Pinpoint the cell where the given text exists, returning its [X, Y] midpoint coordinate. 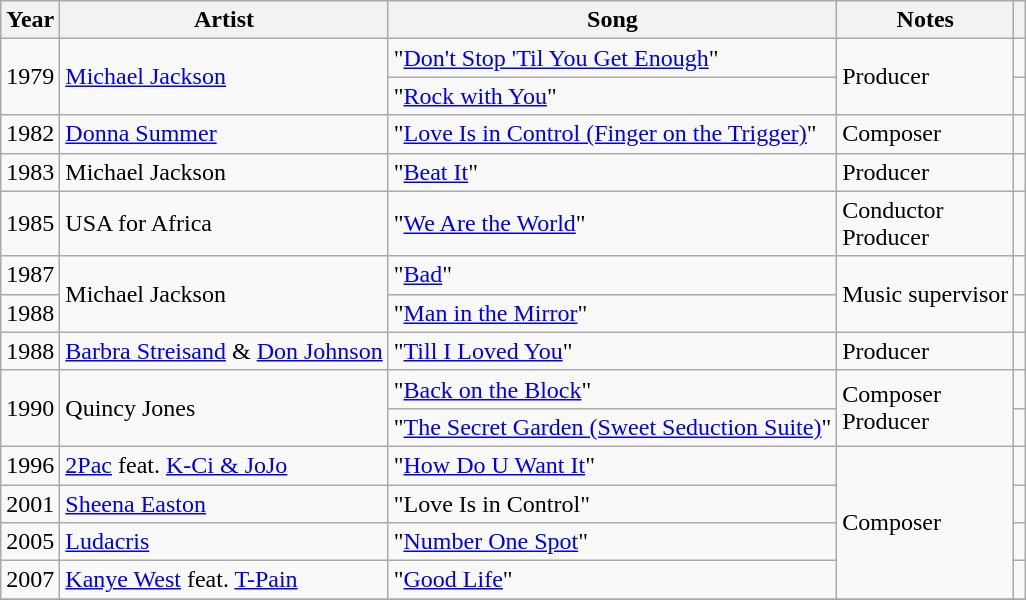
"Rock with You" [612, 96]
1985 [30, 224]
Donna Summer [224, 134]
USA for Africa [224, 224]
Barbra Streisand & Don Johnson [224, 351]
"We Are the World" [612, 224]
Song [612, 20]
1983 [30, 172]
2Pac feat. K-Ci & JoJo [224, 465]
"Don't Stop 'Til You Get Enough" [612, 58]
2007 [30, 580]
1987 [30, 275]
"Back on the Block" [612, 389]
ConductorProducer [926, 224]
"Man in the Mirror" [612, 313]
2005 [30, 542]
Ludacris [224, 542]
1982 [30, 134]
Sheena Easton [224, 503]
ComposerProducer [926, 408]
1979 [30, 77]
Quincy Jones [224, 408]
"Good Life" [612, 580]
2001 [30, 503]
Artist [224, 20]
Music supervisor [926, 294]
Kanye West feat. T-Pain [224, 580]
"Beat It" [612, 172]
"Number One Spot" [612, 542]
1996 [30, 465]
"How Do U Want It" [612, 465]
Notes [926, 20]
1990 [30, 408]
"The Secret Garden (Sweet Seduction Suite)" [612, 427]
"Love Is in Control" [612, 503]
"Bad" [612, 275]
Year [30, 20]
"Till I Loved You" [612, 351]
"Love Is in Control (Finger on the Trigger)" [612, 134]
